Output the (X, Y) coordinate of the center of the cell containing the given text.  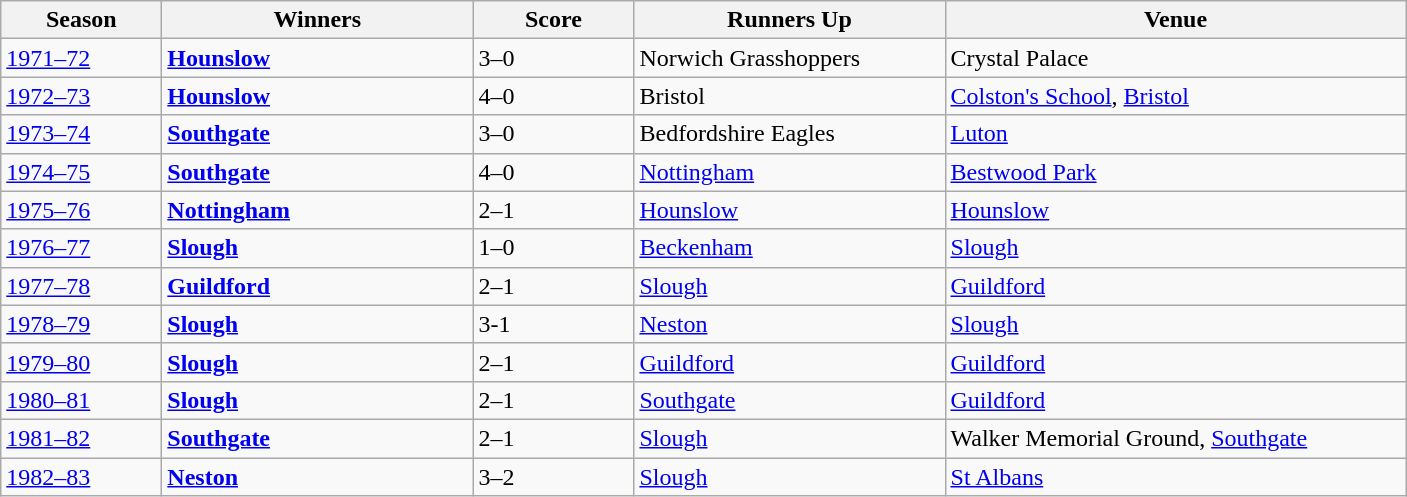
Bestwood Park (1176, 172)
1974–75 (82, 172)
1977–78 (82, 286)
Luton (1176, 134)
1–0 (554, 248)
1978–79 (82, 324)
1975–76 (82, 210)
Score (554, 20)
1980–81 (82, 400)
Bristol (790, 96)
Walker Memorial Ground, Southgate (1176, 438)
St Albans (1176, 477)
Season (82, 20)
1973–74 (82, 134)
1981–82 (82, 438)
Venue (1176, 20)
Winners (318, 20)
Beckenham (790, 248)
Norwich Grasshoppers (790, 58)
Bedfordshire Eagles (790, 134)
1972–73 (82, 96)
1971–72 (82, 58)
1982–83 (82, 477)
Colston's School, Bristol (1176, 96)
Runners Up (790, 20)
1976–77 (82, 248)
3-1 (554, 324)
Crystal Palace (1176, 58)
3–2 (554, 477)
1979–80 (82, 362)
